Return the [x, y] coordinate for the center point of the cell that contains the specified text.  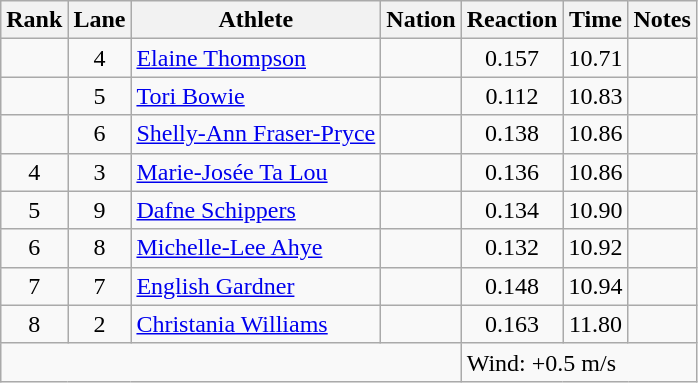
2 [100, 324]
0.157 [512, 58]
10.94 [596, 286]
Athlete [256, 20]
0.136 [512, 172]
Nation [421, 20]
Lane [100, 20]
10.83 [596, 96]
10.71 [596, 58]
Elaine Thompson [256, 58]
Wind: +0.5 m/s [578, 362]
Time [596, 20]
0.132 [512, 248]
Tori Bowie [256, 96]
9 [100, 210]
11.80 [596, 324]
Reaction [512, 20]
English Gardner [256, 286]
Dafne Schippers [256, 210]
10.92 [596, 248]
Shelly-Ann Fraser-Pryce [256, 134]
0.134 [512, 210]
Michelle-Lee Ahye [256, 248]
0.138 [512, 134]
Marie-Josée Ta Lou [256, 172]
0.112 [512, 96]
0.148 [512, 286]
Notes [662, 20]
10.90 [596, 210]
3 [100, 172]
0.163 [512, 324]
Rank [34, 20]
Christania Williams [256, 324]
